Identify which cell holds the provided text, then report its [x, y] central coordinate. 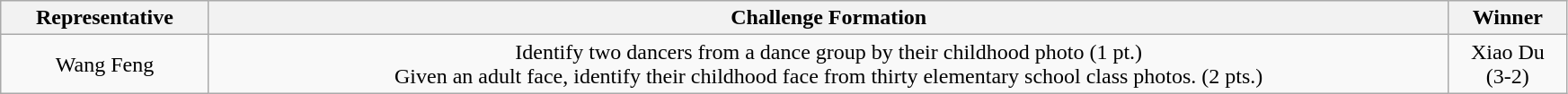
Challenge Formation [828, 18]
Xiao Du(3-2) [1508, 64]
Representative [104, 18]
Winner [1508, 18]
Wang Feng [104, 64]
